Determine the (x, y) coordinate at the center of the cell enclosing the given text.  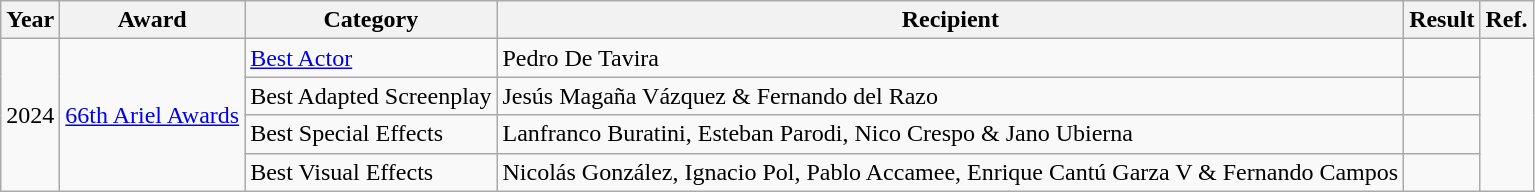
Jesús Magaña Vázquez & Fernando del Razo (950, 96)
Lanfranco Buratini, Esteban Parodi, Nico Crespo & Jano Ubierna (950, 134)
Best Actor (371, 58)
Nicolás González, Ignacio Pol, Pablo Accamee, Enrique Cantú Garza V & Fernando Campos (950, 172)
Award (152, 20)
Recipient (950, 20)
Category (371, 20)
Ref. (1506, 20)
Pedro De Tavira (950, 58)
Best Visual Effects (371, 172)
Best Special Effects (371, 134)
2024 (30, 115)
66th Ariel Awards (152, 115)
Result (1442, 20)
Year (30, 20)
Best Adapted Screenplay (371, 96)
